Return the (X, Y) coordinate for the center point of the cell that contains the specified text.  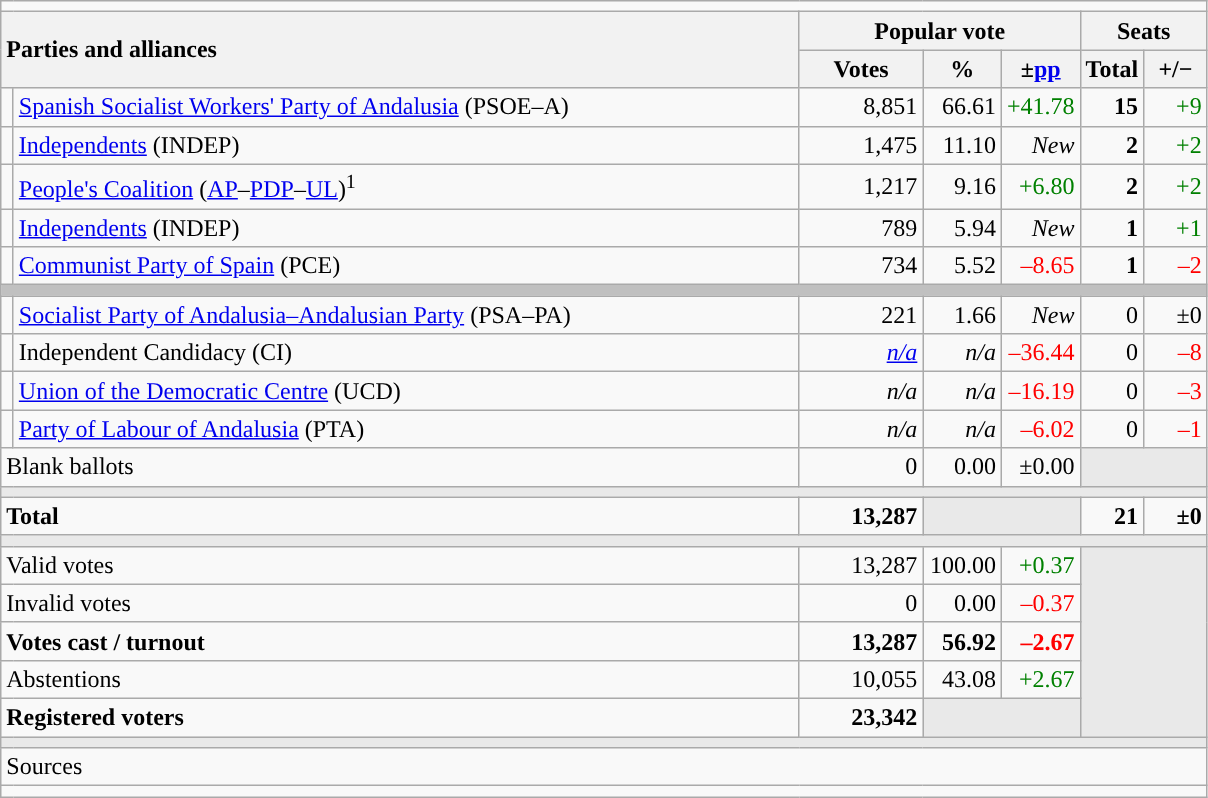
+9 (1176, 107)
1,217 (861, 186)
Popular vote (940, 31)
8,851 (861, 107)
Votes (861, 69)
% (962, 69)
Communist Party of Spain (PCE) (406, 266)
789 (861, 228)
–6.02 (1040, 429)
–1 (1176, 429)
Union of the Democratic Centre (UCD) (406, 391)
Sources (604, 767)
Valid votes (400, 565)
–16.19 (1040, 391)
221 (861, 315)
56.92 (962, 641)
Abstentions (400, 679)
11.10 (962, 145)
66.61 (962, 107)
Independent Candidacy (CI) (406, 353)
–8 (1176, 353)
Votes cast / turnout (400, 641)
Party of Labour of Andalusia (PTA) (406, 429)
1.66 (962, 315)
+2.67 (1040, 679)
+/− (1176, 69)
15 (1112, 107)
±pp (1040, 69)
734 (861, 266)
21 (1112, 516)
+41.78 (1040, 107)
23,342 (861, 718)
5.52 (962, 266)
–0.37 (1040, 603)
–36.44 (1040, 353)
–2 (1176, 266)
10,055 (861, 679)
100.00 (962, 565)
+1 (1176, 228)
People's Coalition (AP–PDP–UL)1 (406, 186)
Blank ballots (400, 467)
+6.80 (1040, 186)
Invalid votes (400, 603)
Socialist Party of Andalusia–Andalusian Party (PSA–PA) (406, 315)
5.94 (962, 228)
–2.67 (1040, 641)
Registered voters (400, 718)
+0.37 (1040, 565)
–3 (1176, 391)
9.16 (962, 186)
Spanish Socialist Workers' Party of Andalusia (PSOE–A) (406, 107)
1,475 (861, 145)
±0.00 (1040, 467)
–8.65 (1040, 266)
43.08 (962, 679)
Seats (1144, 31)
Parties and alliances (400, 50)
